From the cell containing the given text, extract its center point as [x, y] coordinate. 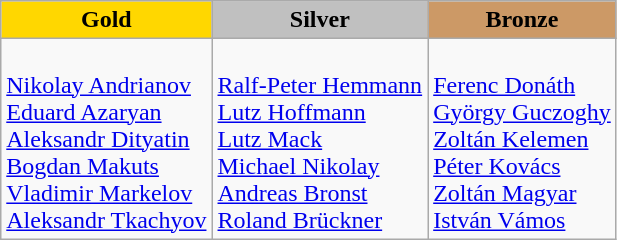
Gold [106, 20]
Ralf-Peter HemmannLutz HoffmannLutz MackMichael NikolayAndreas BronstRoland Brückner [320, 139]
Nikolay AndrianovEduard AzaryanAleksandr DityatinBogdan MakutsVladimir MarkelovAleksandr Tkachyov [106, 139]
Bronze [522, 20]
Ferenc DonáthGyörgy GuczoghyZoltán KelemenPéter KovácsZoltán MagyarIstván Vámos [522, 139]
Silver [320, 20]
